Pinpoint the cell where the given text exists, returning its (x, y) midpoint coordinate. 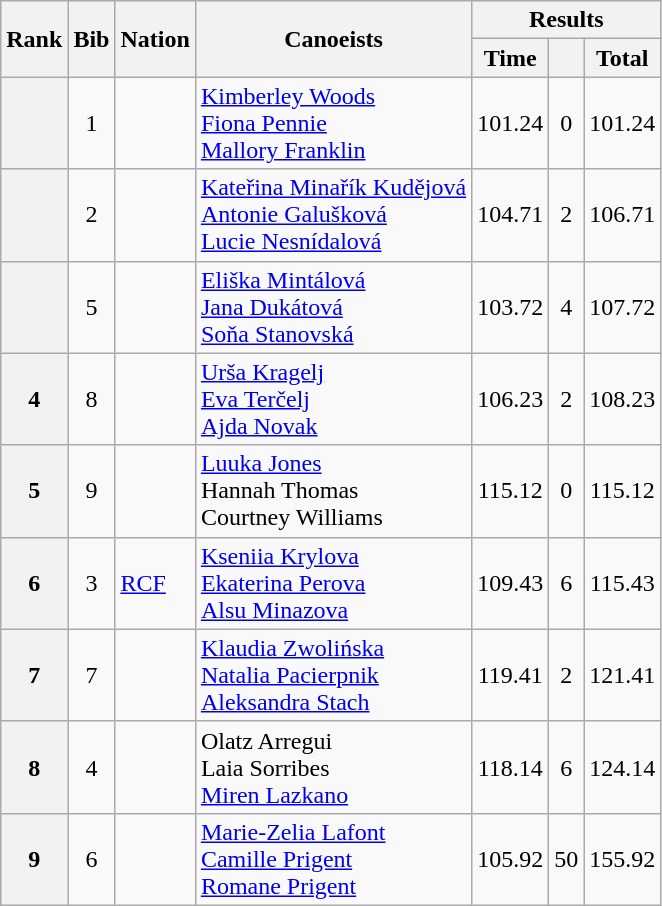
Bib (92, 39)
Time (510, 58)
105.92 (510, 859)
107.72 (622, 307)
1 (92, 123)
Kimberley WoodsFiona PennieMallory Franklin (333, 123)
103.72 (510, 307)
Kseniia KrylovaEkaterina PerovaAlsu Minazova (333, 583)
109.43 (510, 583)
121.41 (622, 675)
Nation (155, 39)
124.14 (622, 767)
Results (566, 20)
Eliška MintálováJana DukátováSoňa Stanovská (333, 307)
108.23 (622, 399)
155.92 (622, 859)
Kateřina Minařík KudějováAntonie GaluškováLucie Nesnídalová (333, 215)
50 (566, 859)
Olatz ArreguiLaia SorribesMiren Lazkano (333, 767)
119.41 (510, 675)
104.71 (510, 215)
Luuka JonesHannah ThomasCourtney Williams (333, 491)
Klaudia ZwolińskaNatalia PacierpnikAleksandra Stach (333, 675)
106.71 (622, 215)
Rank (34, 39)
115.43 (622, 583)
3 (92, 583)
Marie-Zelia LafontCamille PrigentRomane Prigent (333, 859)
Total (622, 58)
Canoeists (333, 39)
106.23 (510, 399)
RCF (155, 583)
Urša KrageljEva TerčeljAjda Novak (333, 399)
118.14 (510, 767)
